Find where the given text appears and provide that cell's center as [x, y] coordinate. 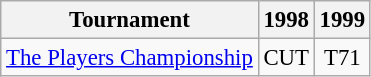
The Players Championship [130, 58]
1998 [286, 20]
CUT [286, 58]
Tournament [130, 20]
1999 [342, 20]
T71 [342, 58]
